Identify which cell holds the provided text, then report its [x, y] central coordinate. 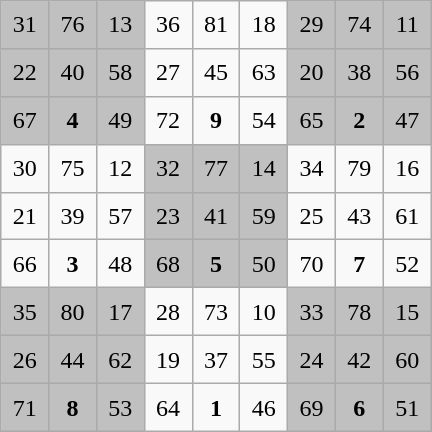
41 [216, 216]
78 [359, 312]
29 [312, 25]
37 [216, 359]
32 [168, 168]
7 [359, 264]
11 [407, 25]
38 [359, 73]
18 [264, 25]
80 [73, 312]
71 [25, 407]
54 [264, 120]
9 [216, 120]
19 [168, 359]
49 [120, 120]
40 [73, 73]
53 [120, 407]
55 [264, 359]
57 [120, 216]
28 [168, 312]
15 [407, 312]
42 [359, 359]
52 [407, 264]
5 [216, 264]
69 [312, 407]
25 [312, 216]
79 [359, 168]
76 [73, 25]
47 [407, 120]
35 [25, 312]
31 [25, 25]
23 [168, 216]
67 [25, 120]
4 [73, 120]
61 [407, 216]
24 [312, 359]
26 [25, 359]
1 [216, 407]
51 [407, 407]
20 [312, 73]
13 [120, 25]
34 [312, 168]
81 [216, 25]
6 [359, 407]
45 [216, 73]
10 [264, 312]
68 [168, 264]
58 [120, 73]
17 [120, 312]
66 [25, 264]
21 [25, 216]
56 [407, 73]
65 [312, 120]
50 [264, 264]
30 [25, 168]
43 [359, 216]
62 [120, 359]
12 [120, 168]
64 [168, 407]
8 [73, 407]
2 [359, 120]
39 [73, 216]
72 [168, 120]
73 [216, 312]
74 [359, 25]
48 [120, 264]
75 [73, 168]
77 [216, 168]
59 [264, 216]
63 [264, 73]
36 [168, 25]
60 [407, 359]
70 [312, 264]
16 [407, 168]
33 [312, 312]
44 [73, 359]
14 [264, 168]
22 [25, 73]
3 [73, 264]
27 [168, 73]
46 [264, 407]
